Capture the cell that displays the provided text and extract its (x, y) central coordinate. 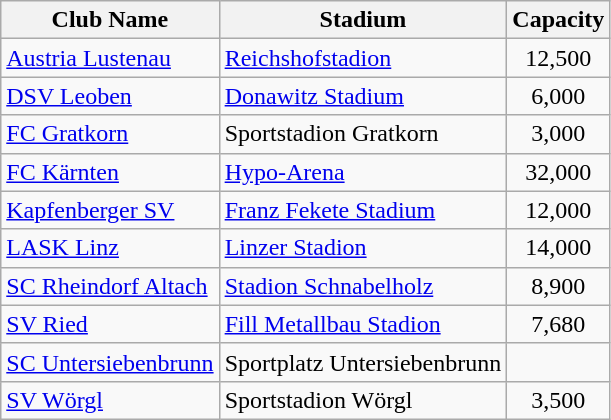
7,680 (558, 324)
Franz Fekete Stadium (363, 210)
Sportstadion Gratkorn (363, 134)
SV Ried (110, 324)
12,500 (558, 58)
3,000 (558, 134)
3,500 (558, 400)
32,000 (558, 172)
Sportstadion Wörgl (363, 400)
Donawitz Stadium (363, 96)
Club Name (110, 20)
Capacity (558, 20)
SC Rheindorf Altach (110, 286)
Linzer Stadion (363, 248)
Kapfenberger SV (110, 210)
FC Gratkorn (110, 134)
8,900 (558, 286)
LASK Linz (110, 248)
DSV Leoben (110, 96)
Stadium (363, 20)
6,000 (558, 96)
Reichshofstadion (363, 58)
FC Kärnten (110, 172)
Hypo-Arena (363, 172)
Stadion Schnabelholz (363, 286)
SV Wörgl (110, 400)
Fill Metallbau Stadion (363, 324)
Sportplatz Untersiebenbrunn (363, 362)
SC Untersiebenbrunn (110, 362)
Austria Lustenau (110, 58)
14,000 (558, 248)
12,000 (558, 210)
